Output the (X, Y) coordinate of the center of the cell containing the given text.  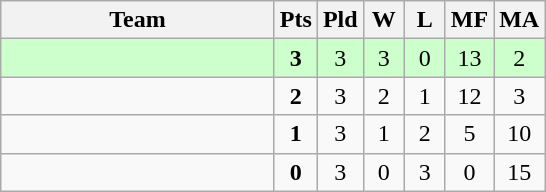
MF (469, 20)
Pts (296, 20)
Team (138, 20)
10 (520, 134)
5 (469, 134)
L (424, 20)
12 (469, 96)
MA (520, 20)
W (384, 20)
13 (469, 58)
Pld (340, 20)
15 (520, 172)
